Return the [x, y] coordinate for the center point of the cell that contains the specified text.  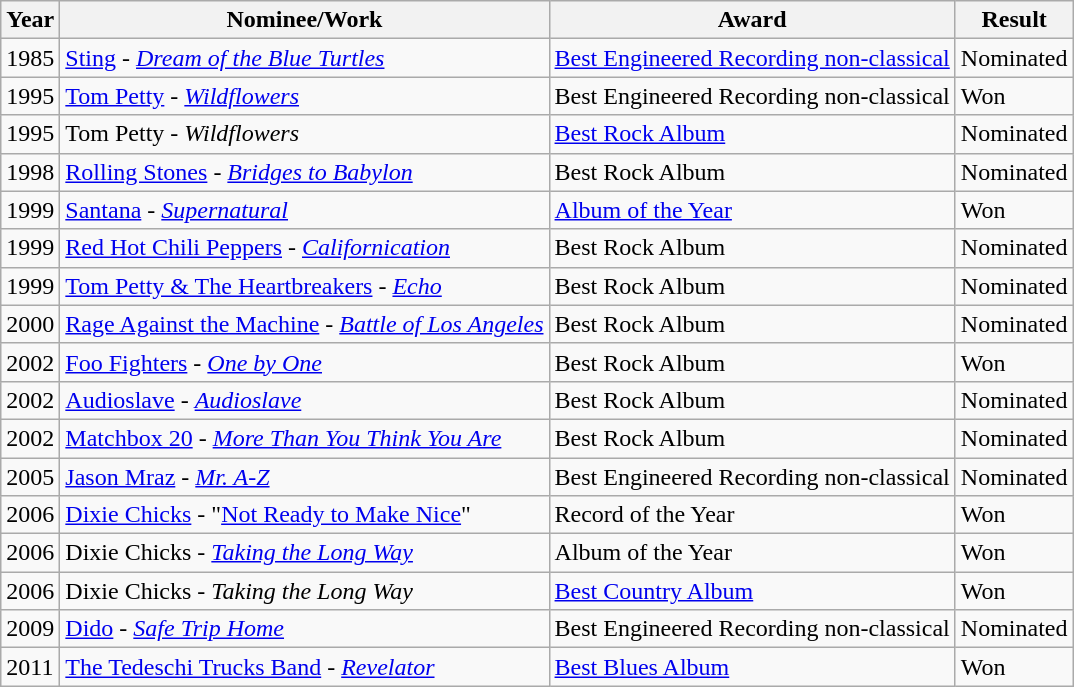
Best Country Album [752, 591]
1985 [30, 58]
Foo Fighters - One by One [304, 362]
2000 [30, 324]
Dido - Safe Trip Home [304, 629]
Jason Mraz - Mr. A-Z [304, 477]
Dixie Chicks - "Not Ready to Make Nice" [304, 515]
2009 [30, 629]
Sting - Dream of the Blue Turtles [304, 58]
Tom Petty & The Heartbreakers - Echo [304, 286]
Rage Against the Machine - Battle of Los Angeles [304, 324]
Award [752, 20]
1998 [30, 172]
2011 [30, 667]
Rolling Stones - Bridges to Babylon [304, 172]
Matchbox 20 - More Than You Think You Are [304, 438]
Nominee/Work [304, 20]
Red Hot Chili Peppers - Californication [304, 248]
Audioslave - Audioslave [304, 400]
The Tedeschi Trucks Band - Revelator [304, 667]
Result [1014, 20]
Year [30, 20]
Santana - Supernatural [304, 210]
2005 [30, 477]
Best Blues Album [752, 667]
Record of the Year [752, 515]
